Pinpoint the cell where the given text exists, returning its [X, Y] midpoint coordinate. 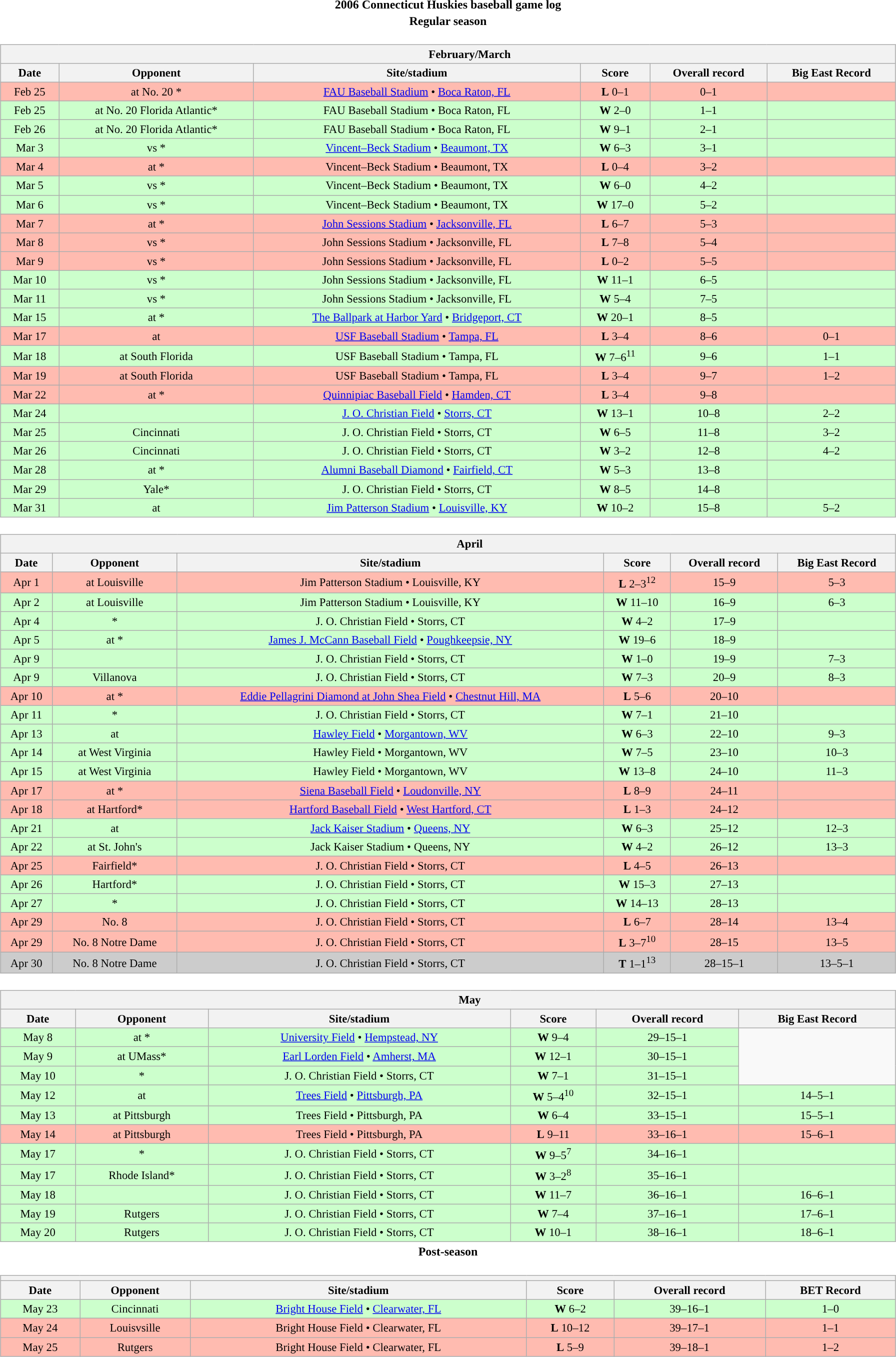
13–5–1 [837, 962]
May 9 [38, 1056]
Earl Lorden Field • Amherst, MA [359, 1056]
Apr 26 [26, 884]
L 8–9 [637, 790]
34–16–1 [667, 1153]
W 7–4 [553, 1213]
May 25 [40, 1346]
13–8 [708, 470]
Hartford Baseball Field • West Hartford, CT [390, 809]
Mar 3 [30, 148]
8–5 [708, 317]
15–8 [708, 507]
8–3 [837, 677]
14–8 [708, 488]
Apr 22 [26, 846]
W 19–6 [637, 640]
13–3 [837, 846]
W 7–5 [637, 752]
9–6 [708, 356]
Mar 8 [30, 242]
7–3 [837, 658]
20–9 [724, 677]
3–1 [708, 148]
28–14 [724, 922]
37–16–1 [667, 1213]
38–16–1 [667, 1232]
W 5–4 [615, 298]
36–16–1 [667, 1195]
May [448, 1000]
W 6–5 [615, 432]
Mar 15 [30, 317]
Apr 14 [26, 752]
39–17–1 [690, 1328]
Apr 2 [26, 602]
9–3 [837, 734]
L 5–6 [637, 696]
10–8 [708, 413]
L 5–9 [570, 1346]
13–4 [837, 922]
Feb 26 [30, 129]
W 1–0 [637, 658]
at Hartford* [115, 809]
2–1 [708, 129]
7–5 [708, 298]
Mar 25 [30, 432]
W 13–8 [637, 771]
28–13 [724, 903]
Apr 1 [26, 582]
35–16–1 [667, 1175]
May 24 [40, 1328]
No. 8 [115, 922]
at St. John's [115, 846]
May 23 [40, 1309]
31–15–1 [667, 1075]
W 9–57 [553, 1153]
L 0–2 [615, 261]
39–16–1 [690, 1309]
12–8 [708, 451]
10–3 [837, 752]
May 19 [38, 1213]
at No. 20 * [156, 91]
20–10 [724, 696]
Villanova [115, 677]
25–12 [724, 828]
Apr 11 [26, 715]
W 17–0 [615, 204]
Mar 11 [30, 298]
L 1–3 [637, 809]
5–4 [708, 242]
University Field • Hempstead, NY [359, 1037]
9–8 [708, 395]
Apr 18 [26, 809]
26–13 [724, 865]
May 10 [38, 1075]
Mar 31 [30, 507]
22–10 [724, 734]
Mar 5 [30, 185]
W 5–410 [553, 1095]
W 6–4 [553, 1115]
39–18–1 [690, 1346]
Mar 9 [30, 261]
May 8 [38, 1037]
Apr 21 [26, 828]
W 6–2 [570, 1309]
W 7–3 [637, 677]
L 2–312 [637, 582]
18–6–1 [817, 1232]
Siena Baseball Field • Loudonville, NY [390, 790]
Alumni Baseball Diamond • Fairfield, CT [417, 470]
26–12 [724, 846]
W 11–1 [615, 279]
W 11–10 [637, 602]
James J. McCann Baseball Field • Poughkeepsie, NY [390, 640]
2–2 [831, 413]
11–3 [837, 771]
12–3 [837, 828]
W 9–1 [615, 129]
W 14–13 [637, 903]
Hartford* [115, 884]
16–9 [724, 602]
15–6–1 [817, 1134]
W 10–2 [615, 507]
W 10–1 [553, 1232]
Apr 5 [26, 640]
16–6–1 [817, 1195]
Mar 7 [30, 223]
Mar 4 [30, 167]
May 20 [38, 1232]
Apr 27 [26, 903]
Apr 15 [26, 771]
Mar 22 [30, 395]
33–15–1 [667, 1115]
L 0–1 [615, 91]
W 12–1 [553, 1056]
13–5 [837, 941]
1–0 [831, 1309]
Apr 30 [26, 962]
The Ballpark at Harbor Yard • Bridgeport, CT [417, 317]
February/March [448, 54]
BET Record [831, 1290]
W 7–611 [615, 356]
17–9 [724, 621]
L 9–11 [553, 1134]
15–5–1 [817, 1115]
L 7–8 [615, 242]
24–11 [724, 790]
28–15–1 [724, 962]
Apr 25 [26, 865]
Mar 26 [30, 451]
6–5 [708, 279]
28–15 [724, 941]
Fairfield* [115, 865]
May 18 [38, 1195]
24–12 [724, 809]
Apr 4 [26, 621]
11–8 [708, 432]
W 13–1 [615, 413]
Yale* [156, 488]
W 8–5 [615, 488]
6–3 [837, 602]
Mar 29 [30, 488]
17–6–1 [817, 1213]
Mar 17 [30, 336]
at UMass* [142, 1056]
9–7 [708, 376]
Apr 10 [26, 696]
Mar 18 [30, 356]
5–5 [708, 261]
23–10 [724, 752]
15–9 [724, 582]
L 10–12 [570, 1328]
W 5–3 [615, 470]
8–6 [708, 336]
14–5–1 [817, 1095]
32–15–1 [667, 1095]
33–16–1 [667, 1134]
Louisvsille [135, 1328]
W 3–2 [615, 451]
30–15–1 [667, 1056]
W 2–0 [615, 110]
Rhode Island* [142, 1175]
27–13 [724, 884]
Eddie Pellagrini Diamond at John Shea Field • Chestnut Hill, MA [390, 696]
24–10 [724, 771]
29–15–1 [667, 1037]
Mar 19 [30, 376]
April [448, 543]
May 13 [38, 1115]
W 15–3 [637, 884]
W 6–0 [615, 185]
Mar 6 [30, 204]
Apr 13 [26, 734]
W 3–28 [553, 1175]
T 1–113 [637, 962]
L 0–4 [615, 167]
W 20–1 [615, 317]
May 14 [38, 1134]
Mar 28 [30, 470]
L 3–710 [637, 941]
19–9 [724, 658]
18–9 [724, 640]
W 9–4 [553, 1037]
W 11–7 [553, 1195]
Mar 10 [30, 279]
May 12 [38, 1095]
21–10 [724, 715]
Mar 24 [30, 413]
L 4–5 [637, 865]
Apr 17 [26, 790]
Quinnipiac Baseball Field • Hamden, CT [417, 395]
